Return the (X, Y) coordinate for the center point of the cell that contains the specified text.  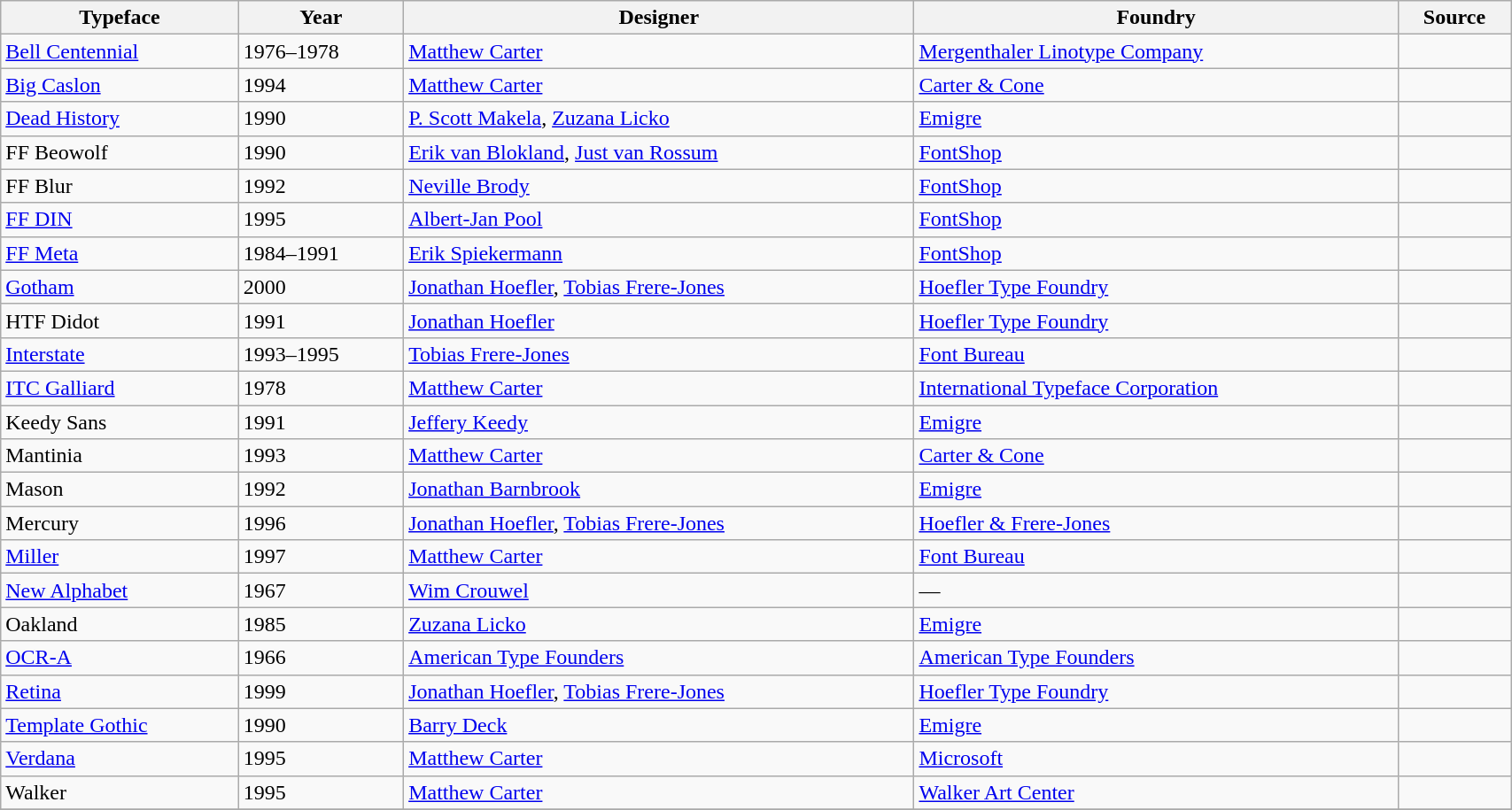
International Typeface Corporation (1156, 388)
1996 (321, 523)
Gotham (120, 287)
1993 (321, 456)
Foundry (1156, 18)
1984–1991 (321, 253)
Neville Brody (659, 186)
Dead History (120, 119)
OCR-A (120, 658)
Interstate (120, 354)
1966 (321, 658)
FF Beowolf (120, 152)
FF Blur (120, 186)
1993–1995 (321, 354)
Jonathan Hoefler (659, 320)
Tobias Frere-Jones (659, 354)
Walker (120, 792)
2000 (321, 287)
1997 (321, 557)
Oakland (120, 624)
1978 (321, 388)
1976–1978 (321, 51)
P. Scott Makela, Zuzana Licko (659, 119)
Typeface (120, 18)
Template Gothic (120, 725)
Bell Centennial (120, 51)
Year (321, 18)
Miller (120, 557)
Microsoft (1156, 759)
Wim Crouwel (659, 590)
Hoefler & Frere-Jones (1156, 523)
1985 (321, 624)
1994 (321, 85)
1999 (321, 691)
Retina (120, 691)
Mercury (120, 523)
Zuzana Licko (659, 624)
HTF Didot (120, 320)
Erik Spiekermann (659, 253)
Erik van Blokland, Just van Rossum (659, 152)
Barry Deck (659, 725)
Big Caslon (120, 85)
Albert-Jan Pool (659, 220)
FF DIN (120, 220)
Jeffery Keedy (659, 422)
1967 (321, 590)
Jonathan Barnbrook (659, 490)
Designer (659, 18)
Verdana (120, 759)
Keedy Sans (120, 422)
Source (1454, 18)
ITC Galliard (120, 388)
Walker Art Center (1156, 792)
Mantinia (120, 456)
New Alphabet (120, 590)
Mergenthaler Linotype Company (1156, 51)
Mason (120, 490)
— (1156, 590)
FF Meta (120, 253)
